Detect which cell encompasses the target text, then output its (X, Y) center coordinate. 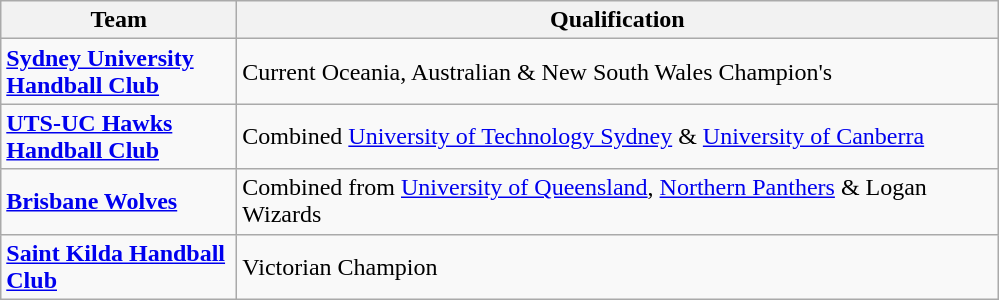
Combined University of Technology Sydney & University of Canberra (618, 136)
Brisbane Wolves (119, 202)
Victorian Champion (618, 266)
Sydney University Handball Club (119, 72)
Combined from University of Queensland, Northern Panthers & Logan Wizards (618, 202)
Saint Kilda Handball Club (119, 266)
UTS-UC Hawks Handball Club (119, 136)
Team (119, 20)
Qualification (618, 20)
Current Oceania, Australian & New South Wales Champion's (618, 72)
